Scan for the cell matching the given text and deliver its (X, Y) coordinate at center. 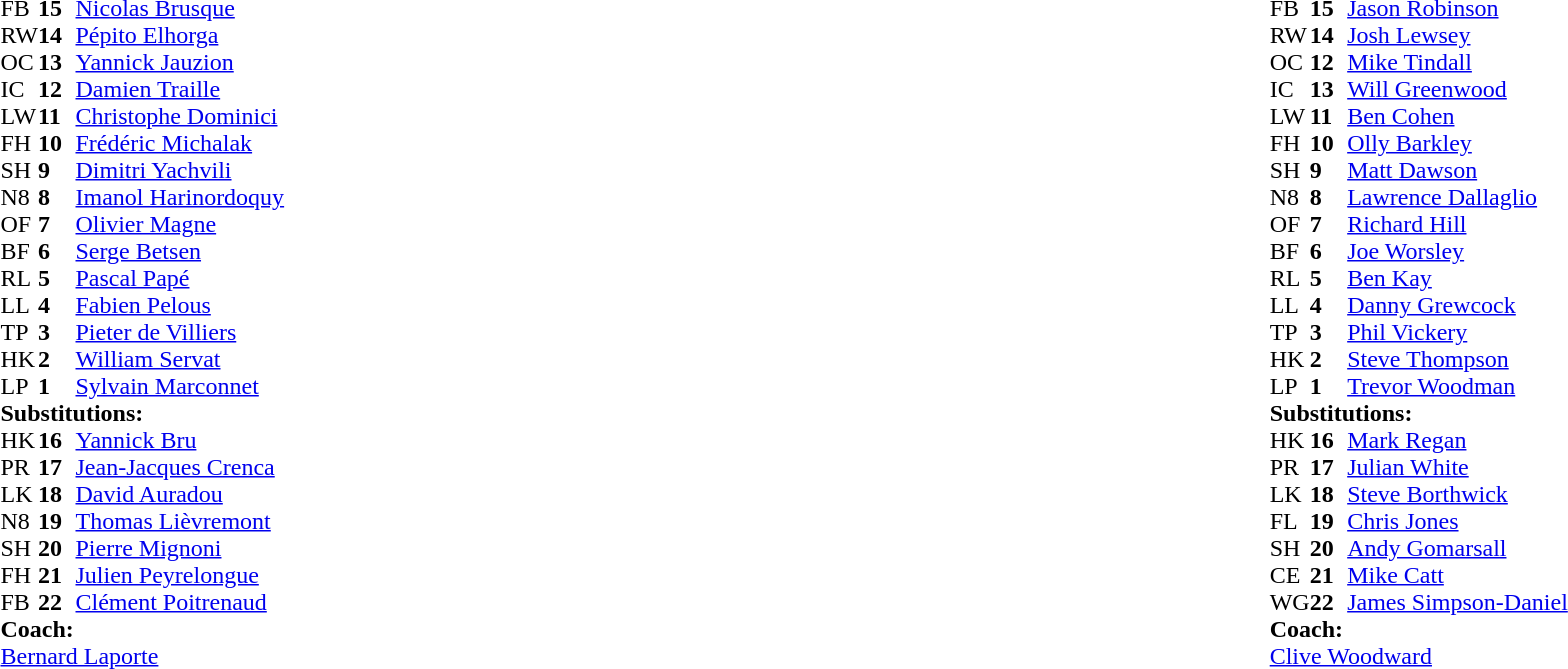
Sylvain Marconnet (180, 386)
Thomas Lièvremont (180, 522)
William Servat (180, 360)
WG (1290, 602)
FB (19, 602)
CE (1290, 576)
Steve Borthwick (1458, 494)
Julien Peyrelongue (180, 576)
Serge Betsen (180, 252)
Damien Traille (180, 90)
Mark Regan (1458, 440)
Fabien Pelous (180, 306)
Trevor Woodman (1458, 386)
Lawrence Dallaglio (1458, 198)
Clive Woodward (1419, 656)
Olivier Magne (180, 224)
FL (1290, 522)
Dimitri Yachvili (180, 170)
Matt Dawson (1458, 170)
Richard Hill (1458, 224)
Ben Cohen (1458, 116)
Josh Lewsey (1458, 36)
Will Greenwood (1458, 90)
Bernard Laporte (142, 656)
Clément Poitrenaud (180, 602)
Christophe Dominici (180, 116)
Julian White (1458, 468)
Phil Vickery (1458, 332)
Steve Thompson (1458, 360)
Olly Barkley (1458, 144)
Pieter de Villiers (180, 332)
Chris Jones (1458, 522)
Yannick Jauzion (180, 62)
Pépito Elhorga (180, 36)
Jean-Jacques Crenca (180, 468)
Danny Grewcock (1458, 306)
Andy Gomarsall (1458, 548)
Pascal Papé (180, 278)
Pierre Mignoni (180, 548)
Mike Catt (1458, 576)
James Simpson-Daniel (1458, 602)
David Auradou (180, 494)
Ben Kay (1458, 278)
Imanol Harinordoquy (180, 198)
Yannick Bru (180, 440)
Frédéric Michalak (180, 144)
Joe Worsley (1458, 252)
Mike Tindall (1458, 62)
